Capture the cell that displays the provided text and extract its [X, Y] central coordinate. 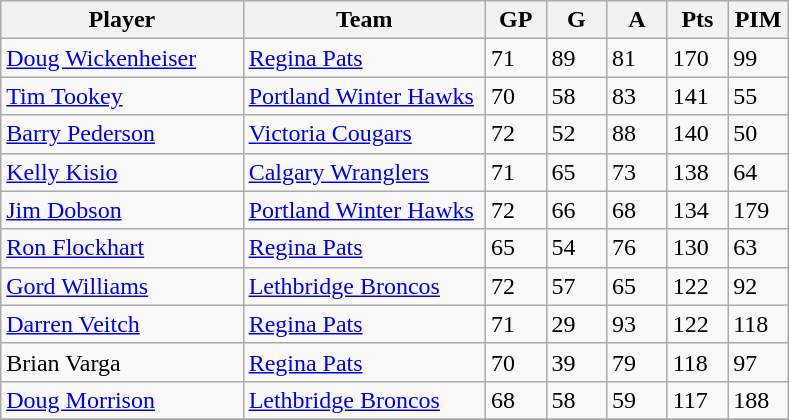
57 [576, 286]
64 [758, 172]
88 [638, 134]
Brian Varga [122, 362]
76 [638, 248]
A [638, 20]
81 [638, 58]
73 [638, 172]
83 [638, 96]
G [576, 20]
Doug Wickenheiser [122, 58]
Pts [698, 20]
141 [698, 96]
Jim Dobson [122, 210]
179 [758, 210]
Darren Veitch [122, 324]
89 [576, 58]
63 [758, 248]
Team [364, 20]
52 [576, 134]
130 [698, 248]
66 [576, 210]
Ron Flockhart [122, 248]
55 [758, 96]
138 [698, 172]
Doug Morrison [122, 400]
134 [698, 210]
Victoria Cougars [364, 134]
Tim Tookey [122, 96]
97 [758, 362]
54 [576, 248]
Player [122, 20]
Gord Williams [122, 286]
Kelly Kisio [122, 172]
Barry Pederson [122, 134]
59 [638, 400]
GP [516, 20]
39 [576, 362]
93 [638, 324]
92 [758, 286]
188 [758, 400]
170 [698, 58]
29 [576, 324]
Calgary Wranglers [364, 172]
PIM [758, 20]
79 [638, 362]
99 [758, 58]
117 [698, 400]
50 [758, 134]
140 [698, 134]
